Capture the cell that displays the provided text and extract its (X, Y) central coordinate. 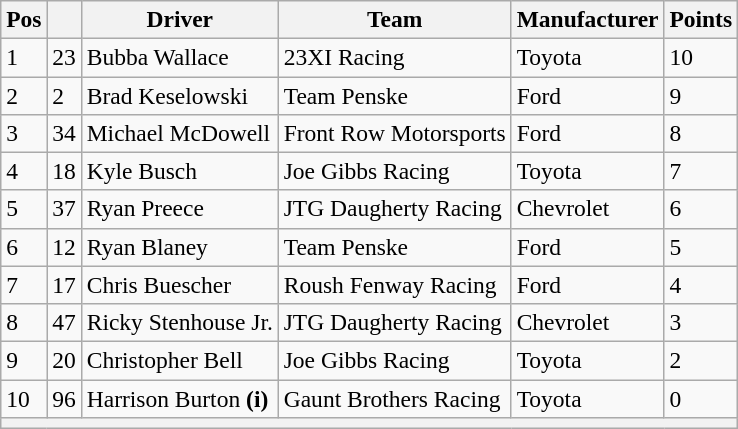
23 (64, 57)
Harrison Burton (i) (180, 398)
1 (24, 57)
37 (64, 209)
Pos (24, 19)
Christopher Bell (180, 360)
23XI Racing (394, 57)
Roush Fenway Racing (394, 285)
Brad Keselowski (180, 95)
34 (64, 133)
Gaunt Brothers Racing (394, 398)
20 (64, 360)
18 (64, 171)
17 (64, 285)
Team (394, 19)
Ricky Stenhouse Jr. (180, 322)
Chris Buescher (180, 285)
Ryan Blaney (180, 247)
0 (701, 398)
Points (701, 19)
12 (64, 247)
Ryan Preece (180, 209)
Bubba Wallace (180, 57)
Michael McDowell (180, 133)
Manufacturer (588, 19)
Driver (180, 19)
Front Row Motorsports (394, 133)
47 (64, 322)
96 (64, 398)
Kyle Busch (180, 171)
